From the cell containing the given text, extract its center point as (X, Y) coordinate. 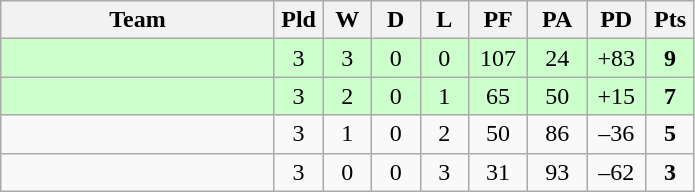
Team (138, 20)
L (444, 20)
24 (558, 58)
–62 (616, 172)
65 (498, 96)
Pld (298, 20)
–36 (616, 134)
D (396, 20)
93 (558, 172)
PF (498, 20)
PA (558, 20)
31 (498, 172)
+15 (616, 96)
W (348, 20)
7 (670, 96)
Pts (670, 20)
+83 (616, 58)
PD (616, 20)
5 (670, 134)
9 (670, 58)
107 (498, 58)
86 (558, 134)
